Pinpoint the cell where the given text exists, returning its [x, y] midpoint coordinate. 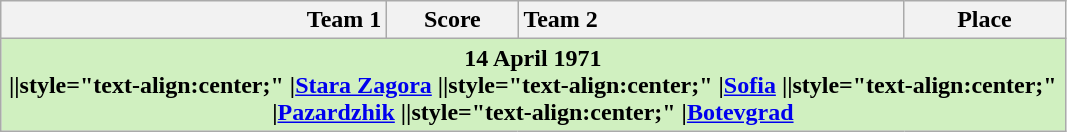
Place [984, 20]
Team 2 [711, 20]
Score [452, 20]
Team 1 [194, 20]
